Search for the cell housing the specified text and yield its [X, Y] center coordinate. 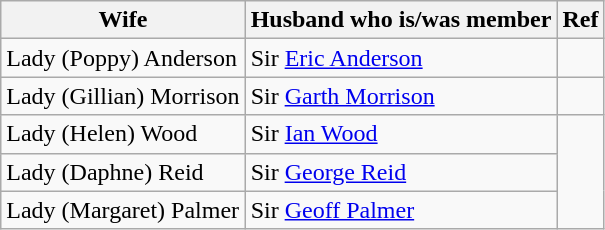
Sir George Reid [401, 172]
Lady (Daphne) Reid [123, 172]
Sir Garth Morrison [401, 96]
Husband who is/was member [401, 20]
Lady (Margaret) Palmer [123, 210]
Wife [123, 20]
Sir Ian Wood [401, 134]
Sir Eric Anderson [401, 58]
Lady (Helen) Wood [123, 134]
Lady (Poppy) Anderson [123, 58]
Ref [580, 20]
Sir Geoff Palmer [401, 210]
Lady (Gillian) Morrison [123, 96]
